Return the [x, y] coordinate for the center point of the cell that contains the specified text.  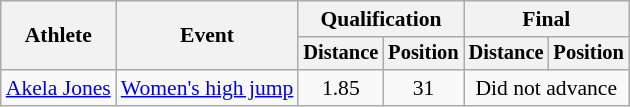
Women's high jump [208, 88]
Qualification [380, 19]
Athlete [58, 36]
1.85 [340, 88]
Final [546, 19]
31 [423, 88]
Akela Jones [58, 88]
Event [208, 36]
Did not advance [546, 88]
